Find where the given text appears and provide that cell's center as (x, y) coordinate. 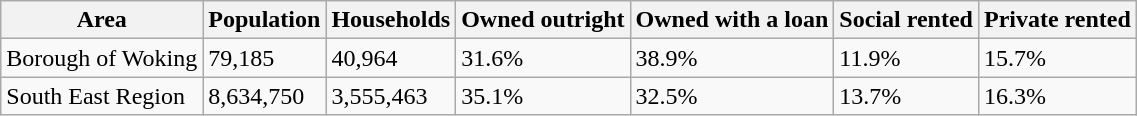
15.7% (1057, 58)
31.6% (543, 58)
Population (264, 20)
35.1% (543, 96)
Private rented (1057, 20)
Households (391, 20)
11.9% (906, 58)
Owned outright (543, 20)
3,555,463 (391, 96)
Social rented (906, 20)
South East Region (102, 96)
32.5% (732, 96)
38.9% (732, 58)
16.3% (1057, 96)
Borough of Woking (102, 58)
Area (102, 20)
40,964 (391, 58)
13.7% (906, 96)
Owned with a loan (732, 20)
79,185 (264, 58)
8,634,750 (264, 96)
